Provide the [X, Y] coordinate of the cell's center where the given text is located.  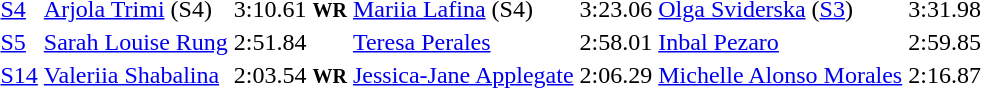
Teresa Perales [463, 42]
2:58.01 [616, 42]
Sarah Louise Rung [136, 42]
2:51.84 [290, 42]
Inbal Pezaro [780, 42]
